Search for the cell housing the specified text and yield its [x, y] center coordinate. 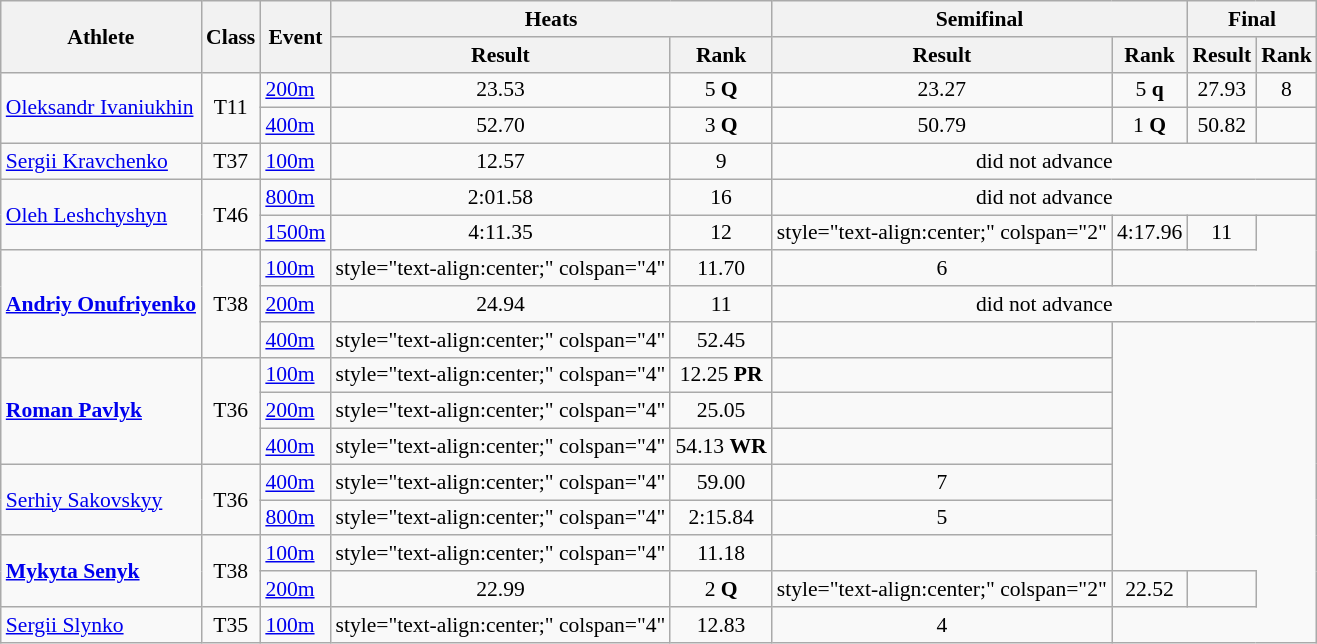
5 q [1150, 90]
50.79 [942, 126]
12.25 PR [720, 375]
4:17.96 [1150, 233]
4:11.35 [500, 233]
3 Q [720, 126]
T35 [230, 625]
Final [1252, 19]
1 Q [1150, 126]
6 [942, 269]
Serhiy Sakovskyy [101, 500]
23.53 [500, 90]
11.18 [720, 554]
Oleh Leshchyshyn [101, 214]
Sergii Slynko [101, 625]
12.57 [500, 162]
1500m [295, 233]
Oleksandr Ivaniukhin [101, 108]
T46 [230, 214]
25.05 [720, 411]
11.70 [720, 269]
59.00 [720, 482]
2 Q [720, 589]
5 [942, 518]
24.94 [500, 304]
7 [942, 482]
22.99 [500, 589]
22.52 [1150, 589]
Roman Pavlyk [101, 410]
9 [720, 162]
8 [1286, 90]
Class [230, 36]
4 [942, 625]
Heats [550, 19]
Athlete [101, 36]
5 Q [720, 90]
T11 [230, 108]
Event [295, 36]
Mykyta Senyk [101, 572]
54.13 WR [720, 447]
50.82 [1222, 126]
Andriy Onufriyenko [101, 304]
T37 [230, 162]
Semifinal [980, 19]
2:01.58 [500, 197]
12.83 [720, 625]
16 [720, 197]
2:15.84 [720, 518]
Sergii Kravchenko [101, 162]
23.27 [942, 90]
52.45 [720, 340]
27.93 [1222, 90]
12 [720, 233]
52.70 [500, 126]
